Scan for the cell matching the given text and deliver its [X, Y] coordinate at center. 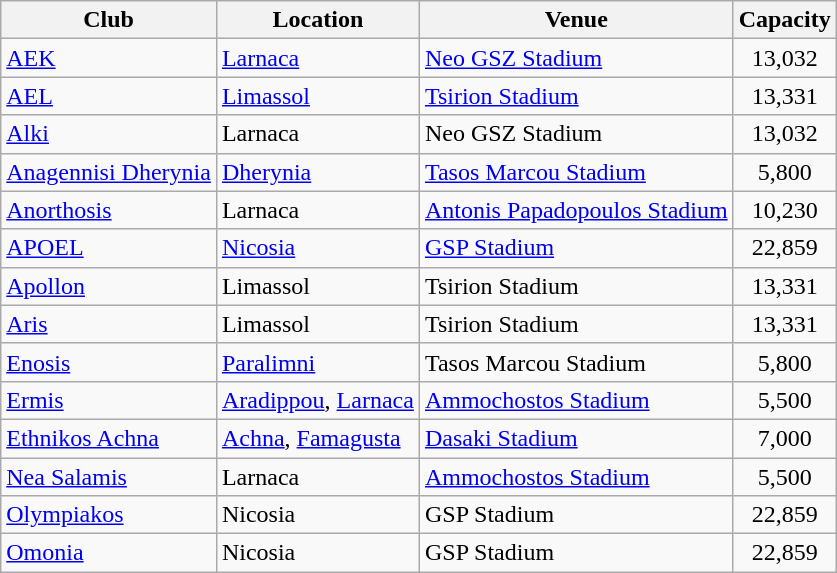
Capacity [784, 20]
APOEL [109, 248]
AEK [109, 58]
Aris [109, 324]
7,000 [784, 438]
Omonia [109, 553]
Club [109, 20]
AEL [109, 96]
Dherynia [318, 172]
Achna, Famagusta [318, 438]
Enosis [109, 362]
Anagennisi Dherynia [109, 172]
Anorthosis [109, 210]
Venue [576, 20]
Ermis [109, 400]
Dasaki Stadium [576, 438]
10,230 [784, 210]
Apollon [109, 286]
Olympiakos [109, 515]
Nea Salamis [109, 477]
Alki [109, 134]
Aradippou, Larnaca [318, 400]
Antonis Papadopoulos Stadium [576, 210]
Location [318, 20]
Paralimni [318, 362]
Ethnikos Achna [109, 438]
